Extract the (x, y) coordinate from the center of the cell holding the provided text.  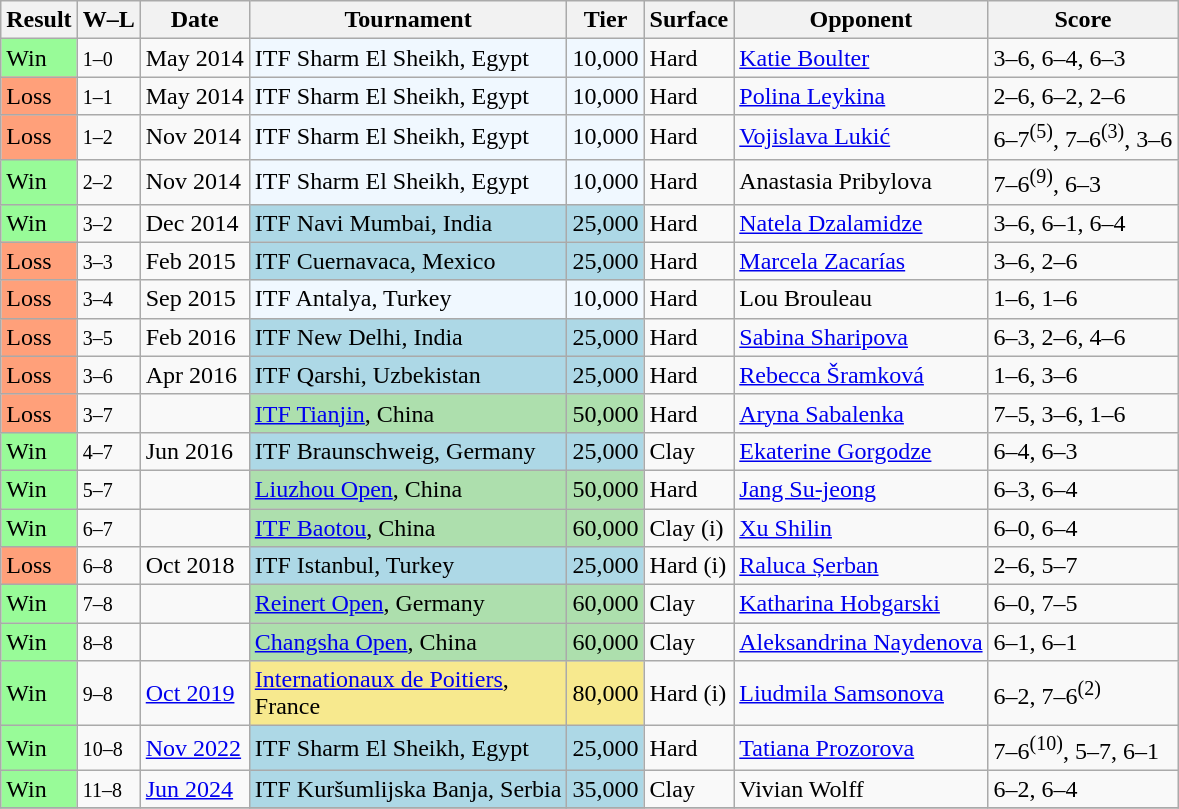
3–7 (108, 413)
ITF Istanbul, Turkey (408, 566)
ITF Kuršumlijska Banja, Serbia (408, 789)
6–3, 6–4 (1083, 489)
ITF Braunschweig, Germany (408, 451)
6–1, 6–1 (1083, 642)
Lou Brouleau (861, 299)
ITF Baotou, China (408, 528)
ITF Navi Mumbai, India (408, 223)
6–3, 2–6, 4–6 (1083, 337)
Natela Dzalamidze (861, 223)
Date (194, 20)
6–2, 7–6(2) (1083, 694)
3–2 (108, 223)
Dec 2014 (194, 223)
ITF New Delhi, India (408, 337)
Jun 2016 (194, 451)
1–0 (108, 58)
Reinert Open, Germany (408, 604)
6–7 (108, 528)
W–L (108, 20)
Marcela Zacarías (861, 261)
Score (1083, 20)
Tatiana Prozorova (861, 748)
Sep 2015 (194, 299)
8–8 (108, 642)
7–6(10), 5–7, 6–1 (1083, 748)
3–6, 2–6 (1083, 261)
6–8 (108, 566)
Ekaterine Gorgodze (861, 451)
Katie Boulter (861, 58)
Oct 2018 (194, 566)
11–8 (108, 789)
35,000 (606, 789)
ITF Qarshi, Uzbekistan (408, 375)
Liuzhou Open, China (408, 489)
Feb 2016 (194, 337)
Sabina Sharipova (861, 337)
Nov 2022 (194, 748)
6–2, 6–4 (1083, 789)
Tournament (408, 20)
5–7 (108, 489)
1–1 (108, 96)
Raluca Șerban (861, 566)
7–8 (108, 604)
3–3 (108, 261)
Rebecca Šramková (861, 375)
Anastasia Pribylova (861, 182)
Changsha Open, China (408, 642)
ITF Antalya, Turkey (408, 299)
Opponent (861, 20)
Surface (689, 20)
1–6, 1–6 (1083, 299)
3–6 (108, 375)
3–6, 6–1, 6–4 (1083, 223)
Clay (i) (689, 528)
80,000 (606, 694)
2–6, 5–7 (1083, 566)
6–4, 6–3 (1083, 451)
6–0, 6–4 (1083, 528)
Vojislava Lukić (861, 138)
Jun 2024 (194, 789)
2–2 (108, 182)
6–0, 7–5 (1083, 604)
7–5, 3–6, 1–6 (1083, 413)
6–7(5), 7–6(3), 3–6 (1083, 138)
Xu Shilin (861, 528)
3–5 (108, 337)
3–6, 6–4, 6–3 (1083, 58)
4–7 (108, 451)
Liudmila Samsonova (861, 694)
2–6, 6–2, 2–6 (1083, 96)
Apr 2016 (194, 375)
3–4 (108, 299)
7–6(9), 6–3 (1083, 182)
ITF Cuernavaca, Mexico (408, 261)
ITF Tianjin, China (408, 413)
Jang Su-jeong (861, 489)
Oct 2019 (194, 694)
Vivian Wolff (861, 789)
Aleksandrina Naydenova (861, 642)
Feb 2015 (194, 261)
1–6, 3–6 (1083, 375)
Result (39, 20)
1–2 (108, 138)
Katharina Hobgarski (861, 604)
Polina Leykina (861, 96)
Internationaux de Poitiers, France (408, 694)
10–8 (108, 748)
Tier (606, 20)
9–8 (108, 694)
Aryna Sabalenka (861, 413)
